Search for the cell housing the specified text and yield its [x, y] center coordinate. 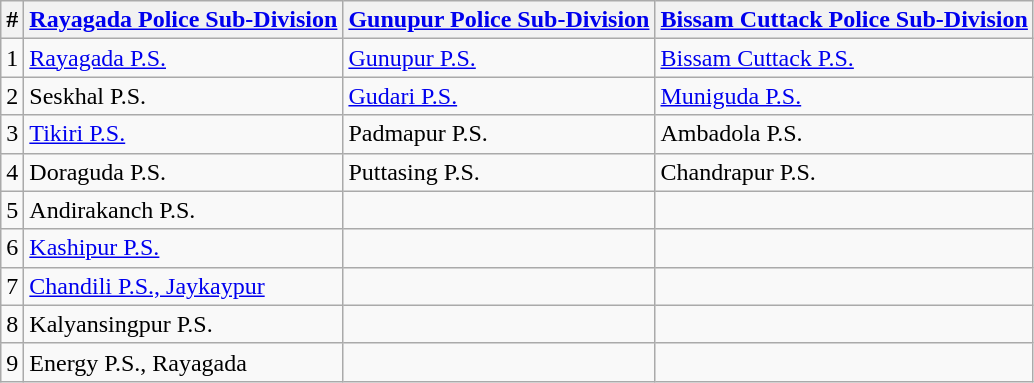
6 [12, 248]
Doraguda P.S. [184, 172]
Seskhal P.S. [184, 96]
Bissam Cuttack Police Sub-Division [844, 20]
Andirakanch P.S. [184, 210]
Padmapur P.S. [499, 134]
9 [12, 362]
Muniguda P.S. [844, 96]
Gunupur Police Sub-Division [499, 20]
Chandrapur P.S. [844, 172]
Ambadola P.S. [844, 134]
2 [12, 96]
Rayagada P.S. [184, 58]
8 [12, 324]
1 [12, 58]
Rayagada Police Sub-Division [184, 20]
Kashipur P.S. [184, 248]
Kalyansingpur P.S. [184, 324]
4 [12, 172]
Puttasing P.S. [499, 172]
5 [12, 210]
3 [12, 134]
Chandili P.S., Jaykaypur [184, 286]
Gudari P.S. [499, 96]
7 [12, 286]
Bissam Cuttack P.S. [844, 58]
# [12, 20]
Energy P.S., Rayagada [184, 362]
Gunupur P.S. [499, 58]
Tikiri P.S. [184, 134]
